Output the [x, y] coordinate of the center of the cell containing the given text.  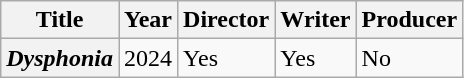
Dysphonia [60, 58]
Writer [316, 20]
2024 [148, 58]
Title [60, 20]
Year [148, 20]
Producer [410, 20]
No [410, 58]
Director [226, 20]
